Output the (X, Y) coordinate of the center of the cell containing the given text.  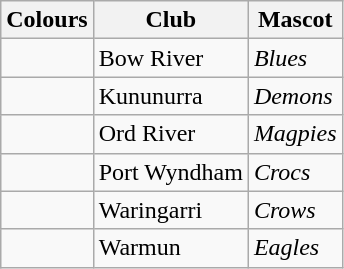
Crows (295, 210)
Demons (295, 96)
Waringarri (170, 210)
Bow River (170, 58)
Colours (47, 20)
Magpies (295, 134)
Eagles (295, 248)
Warmun (170, 248)
Port Wyndham (170, 172)
Mascot (295, 20)
Kununurra (170, 96)
Ord River (170, 134)
Crocs (295, 172)
Blues (295, 58)
Club (170, 20)
